Locate the cell with the specified text and output its [x, y] center coordinate. 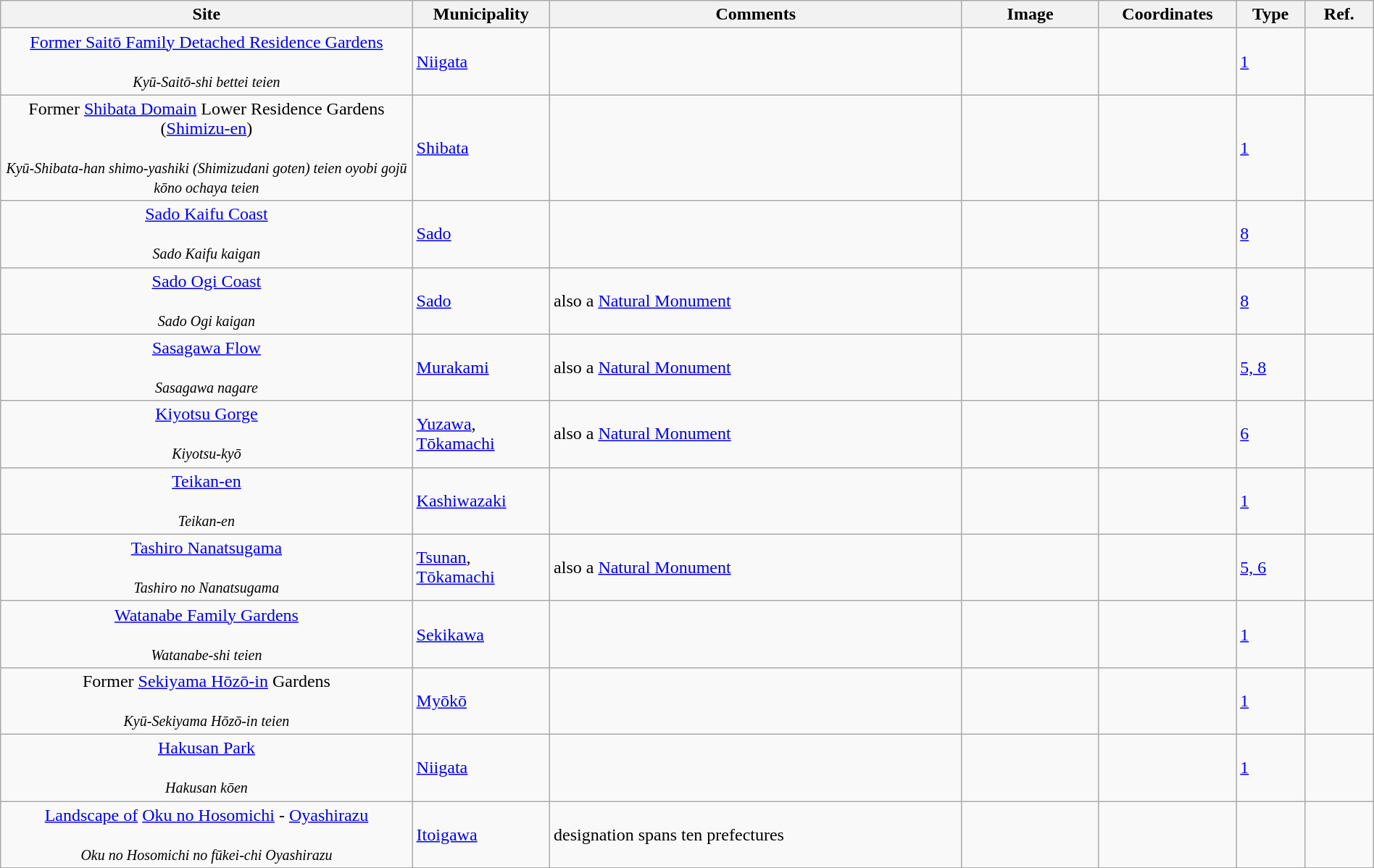
designation spans ten prefectures [756, 835]
Former Shibata Domain Lower Residence Gardens (Shimizu-en)Kyū-Shibata-han shimo-yashiki (Shimizudani goten) teien oyobi gojū kōno ochaya teien [207, 148]
Yuzawa, Tōkamachi [481, 434]
Tashiro NanatsugamaTashiro no Nanatsugama [207, 567]
Site [207, 14]
Kiyotsu GorgeKiyotsu-kyō [207, 434]
Ref. [1339, 14]
Image [1030, 14]
Sekikawa [481, 634]
Watanabe Family GardensWatanabe-shi teien [207, 634]
Coordinates [1167, 14]
Landscape of Oku no Hosomichi - OyashirazuOku no Hosomichi no fūkei-chi Oyashirazu [207, 835]
Sado Kaifu CoastSado Kaifu kaigan [207, 234]
Teikan-enTeikan-en [207, 501]
Sado Ogi CoastSado Ogi kaigan [207, 301]
5, 6 [1271, 567]
5, 8 [1271, 367]
Municipality [481, 14]
Type [1271, 14]
Former Saitō Family Detached Residence GardensKyū-Saitō-shi bettei teien [207, 62]
Itoigawa [481, 835]
Hakusan ParkHakusan kōen [207, 767]
Murakami [481, 367]
Former Sekiyama Hōzō-in GardensKyū-Sekiyama Hōzō-in teien [207, 701]
Tsunan, Tōkamachi [481, 567]
Myōkō [481, 701]
Shibata [481, 148]
Comments [756, 14]
Kashiwazaki [481, 501]
Sasagawa FlowSasagawa nagare [207, 367]
6 [1271, 434]
